Scan for the cell matching the given text and deliver its [x, y] coordinate at center. 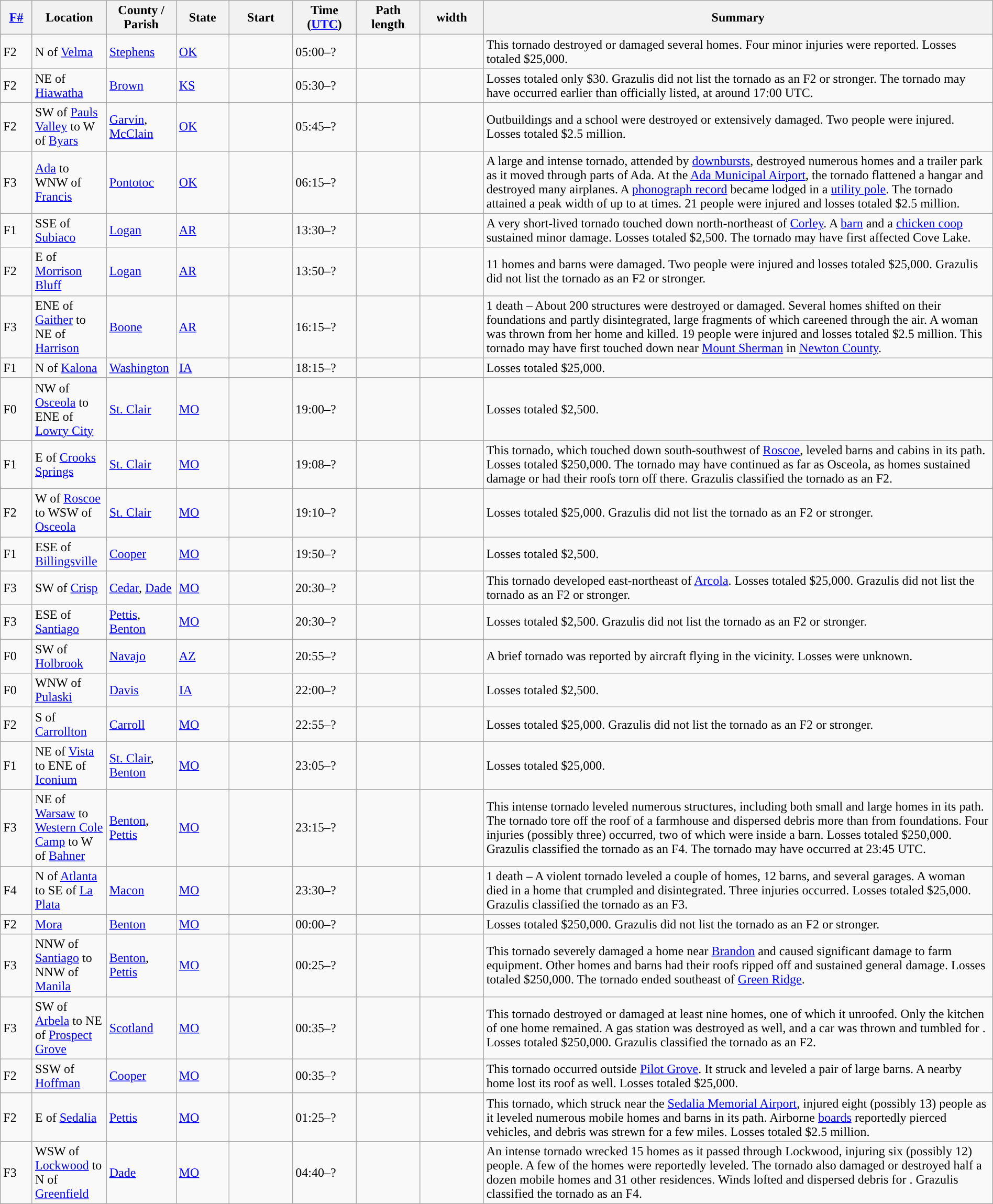
Losses totaled $250,000. Grazulis did not list the tornado as an F2 or stronger. [738, 924]
State [202, 18]
18:15–? [325, 368]
E of Morrison Bluff [69, 271]
Location [69, 18]
19:50–? [325, 553]
Boone [141, 327]
Start [261, 18]
WSW of Lockwood to N of Greenfield [69, 1173]
SW of Holbrook [69, 656]
St. Clair, Benton [141, 765]
N of Atlanta to SE of La Plata [69, 890]
Losses totaled $2,500. Grazulis did not list the tornado as an F2 or stronger. [738, 622]
Navajo [141, 656]
This tornado developed east-northeast of Arcola. Losses totaled $25,000. Grazulis did not list the tornado as an F2 or stronger. [738, 588]
Pettis, Benton [141, 622]
SW of Crisp [69, 588]
NNW of Santiago to NNW of Manila [69, 965]
N of Kalona [69, 368]
Stephens [141, 51]
ESE of Santiago [69, 622]
Mora [69, 924]
SW of Pauls Valley to W of Byars [69, 127]
SW of Arbela to NE of Prospect Grove [69, 1028]
ESE of Billingsville [69, 553]
19:08–? [325, 464]
County / Parish [141, 18]
Time (UTC) [325, 18]
23:15–? [325, 828]
N of Velma [69, 51]
05:45–? [325, 127]
13:50–? [325, 271]
WNW of Pulaski [69, 691]
E of Sedalia [69, 1117]
Summary [738, 18]
20:55–? [325, 656]
F# [17, 18]
Brown [141, 86]
Benton [141, 924]
22:00–? [325, 691]
Outbuildings and a school were destroyed or extensively damaged. Two people were injured. Losses totaled $2.5 million. [738, 127]
width [451, 18]
W of Roscoe to WSW of Osceola [69, 512]
22:55–? [325, 724]
Garvin, McClain [141, 127]
This tornado occurred outside Pilot Grove. It struck and leveled a pair of large barns. A nearby home lost its roof as well. Losses totaled $25,000. [738, 1076]
ENE of Gaither to NE of Harrison [69, 327]
04:40–? [325, 1173]
F4 [17, 890]
NW of Osceola to ENE of Lowry City [69, 409]
AZ [202, 656]
16:15–? [325, 327]
19:10–? [325, 512]
Carroll [141, 724]
13:30–? [325, 231]
01:25–? [325, 1117]
00:25–? [325, 965]
00:00–? [325, 924]
Cedar, Dade [141, 588]
11 homes and barns were damaged. Two people were injured and losses totaled $25,000. Grazulis did not list the tornado as an F2 or stronger. [738, 271]
23:05–? [325, 765]
SSW of Hoffman [69, 1076]
23:30–? [325, 890]
S of Carrollton [69, 724]
NE of Warsaw to Western Cole Camp to W of Bahner [69, 828]
E of Crooks Springs [69, 464]
Washington [141, 368]
A brief tornado was reported by aircraft flying in the vicinity. Losses were unknown. [738, 656]
NE of Vista to ENE of Iconium [69, 765]
Pontotoc [141, 182]
05:30–? [325, 86]
Path length [388, 18]
Scotland [141, 1028]
This tornado destroyed or damaged several homes. Four minor injuries were reported. Losses totaled $25,000. [738, 51]
Pettis [141, 1117]
Dade [141, 1173]
06:15–? [325, 182]
05:00–? [325, 51]
KS [202, 86]
Davis [141, 691]
SSE of Subiaco [69, 231]
Macon [141, 890]
19:00–? [325, 409]
NE of Hiawatha [69, 86]
Ada to WNW of Francis [69, 182]
